Return the [X, Y] coordinate for the center point of the cell that contains the specified text.  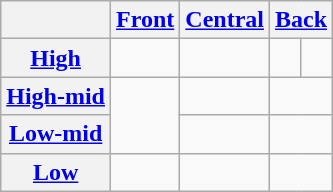
Low-mid [56, 134]
Back [302, 20]
High [56, 58]
Low [56, 172]
High-mid [56, 96]
Central [225, 20]
Front [146, 20]
